Output the [x, y] coordinate of the center of the cell containing the given text.  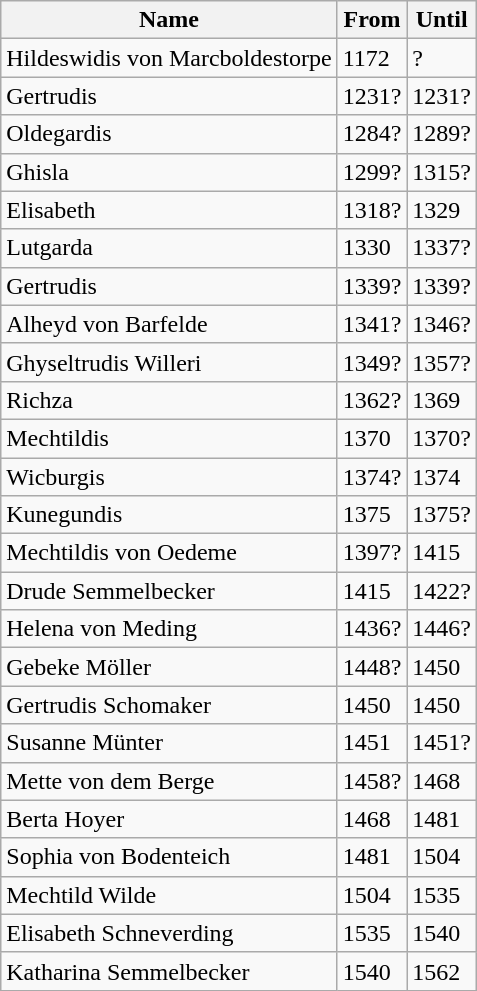
Richza [169, 400]
Hildeswidis von Marcboldestorpe [169, 58]
Kunegundis [169, 515]
Ghyseltrudis Willeri [169, 362]
Gebeke Möller [169, 667]
1349? [372, 362]
1357? [442, 362]
Mechtildis von Oedeme [169, 553]
Susanne Münter [169, 743]
From [372, 20]
Mette von dem Berge [169, 781]
1375? [442, 515]
1562 [442, 971]
Oldegardis [169, 134]
Katharina Semmelbecker [169, 971]
Wicburgis [169, 477]
1446? [442, 629]
1315? [442, 172]
Berta Hoyer [169, 819]
Mechtild Wilde [169, 895]
Elisabeth Schneverding [169, 933]
1289? [442, 134]
1369 [442, 400]
1451? [442, 743]
1346? [442, 324]
1374? [372, 477]
Until [442, 20]
Elisabeth [169, 210]
1422? [442, 591]
1284? [372, 134]
1362? [372, 400]
1370 [372, 438]
Sophia von Bodenteich [169, 857]
1329 [442, 210]
1458? [372, 781]
Mechtildis [169, 438]
1375 [372, 515]
1374 [442, 477]
Name [169, 20]
1397? [372, 553]
1172 [372, 58]
1448? [372, 667]
Alheyd von Barfelde [169, 324]
1436? [372, 629]
1337? [442, 248]
Drude Semmelbecker [169, 591]
Ghisla [169, 172]
1451 [372, 743]
1370? [442, 438]
Lutgarda [169, 248]
1299? [372, 172]
1341? [372, 324]
Helena von Meding [169, 629]
? [442, 58]
1318? [372, 210]
Gertrudis Schomaker [169, 705]
1330 [372, 248]
